Detect which cell encompasses the target text, then output its (x, y) center coordinate. 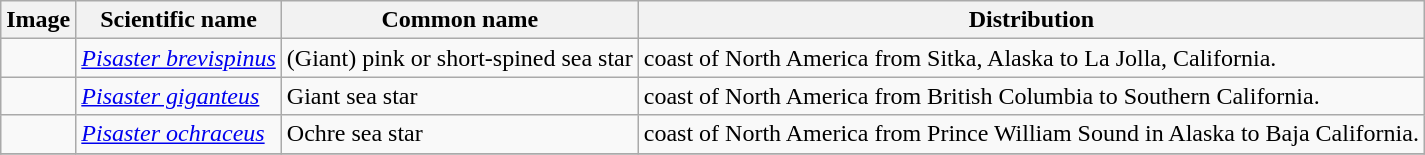
Distribution (1031, 20)
Ochre sea star (460, 134)
coast of North America from Prince William Sound in Alaska to Baja California. (1031, 134)
coast of North America from Sitka, Alaska to La Jolla, California. (1031, 58)
(Giant) pink or short-spined sea star (460, 58)
Pisaster brevispinus (179, 58)
Scientific name (179, 20)
Giant sea star (460, 96)
coast of North America from British Columbia to Southern California. (1031, 96)
Pisaster ochraceus (179, 134)
Common name (460, 20)
Pisaster giganteus (179, 96)
Image (38, 20)
